Scan for the cell matching the given text and deliver its (X, Y) coordinate at center. 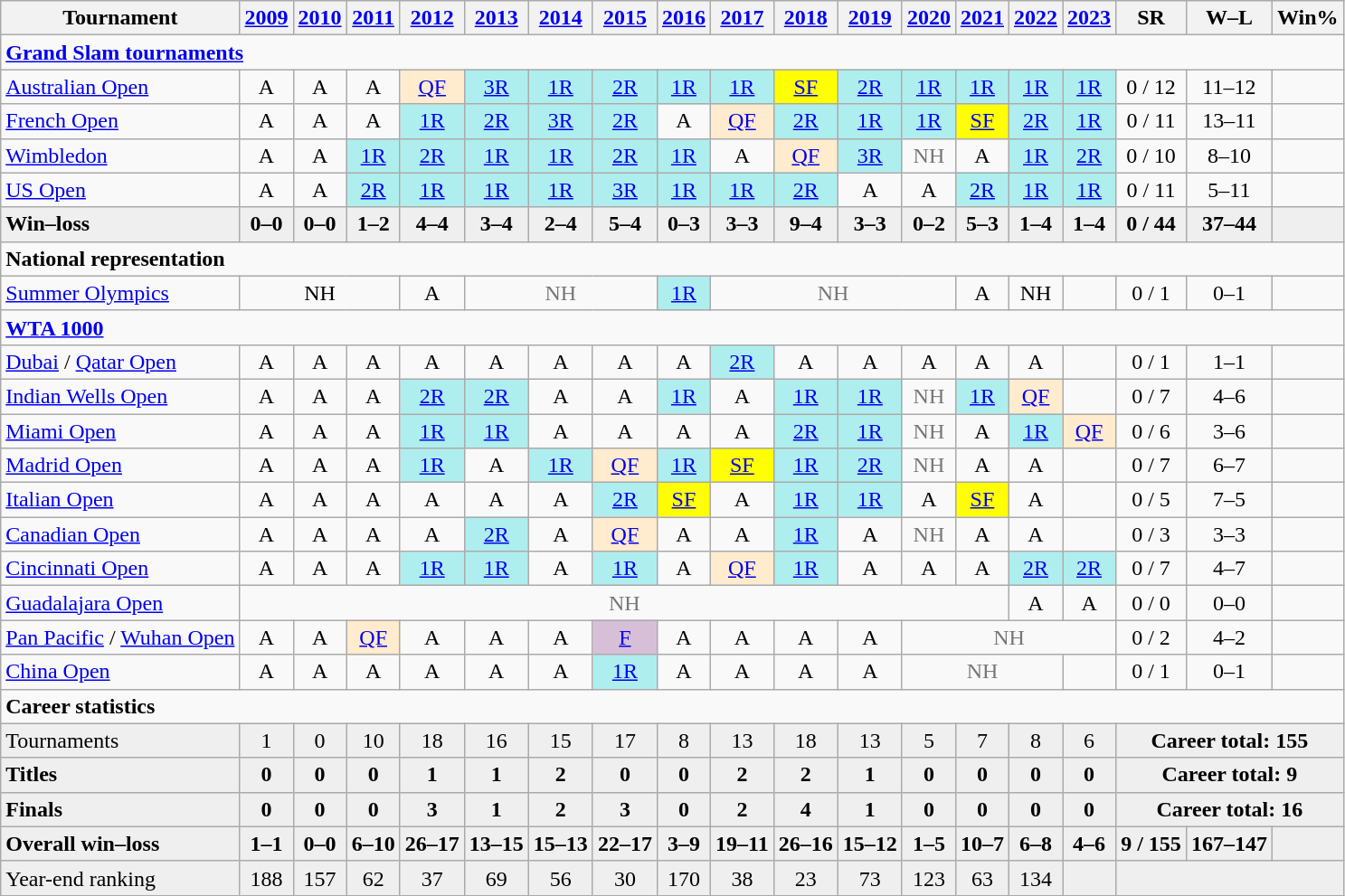
30 (624, 878)
2015 (624, 18)
W–L (1228, 18)
26–17 (432, 844)
Tournament (120, 18)
Career total: 16 (1230, 809)
4–7 (1228, 569)
0 / 0 (1151, 603)
F (624, 637)
3–4 (496, 224)
Italian Open (120, 500)
2017 (743, 18)
Career total: 9 (1230, 775)
French Open (120, 121)
37–44 (1228, 224)
2–4 (561, 224)
Pan Pacific / Wuhan Open (120, 637)
Year-end ranking (120, 878)
2013 (496, 18)
China Open (120, 672)
38 (743, 878)
Overall win–loss (120, 844)
5–3 (982, 224)
2019 (870, 18)
19–11 (743, 844)
37 (432, 878)
3–9 (684, 844)
6 (1089, 740)
5–11 (1228, 190)
188 (266, 878)
26–16 (805, 844)
13–11 (1228, 121)
56 (561, 878)
2016 (684, 18)
2011 (373, 18)
4–4 (432, 224)
167–147 (1228, 844)
Career total: 155 (1230, 740)
6–10 (373, 844)
Tournaments (120, 740)
Finals (120, 809)
11–12 (1228, 87)
69 (496, 878)
0 / 10 (1151, 156)
7 (982, 740)
Cincinnati Open (120, 569)
5 (928, 740)
2009 (266, 18)
Guadalajara Open (120, 603)
Titles (120, 775)
2020 (928, 18)
73 (870, 878)
0–3 (684, 224)
15–12 (870, 844)
1–5 (928, 844)
Indian Wells Open (120, 396)
5–4 (624, 224)
SR (1151, 18)
63 (982, 878)
2022 (1037, 18)
6–8 (1037, 844)
WTA 1000 (672, 327)
170 (684, 878)
9–4 (805, 224)
Win% (1308, 18)
23 (805, 878)
15–13 (561, 844)
22–17 (624, 844)
0–2 (928, 224)
Wimbledon (120, 156)
US Open (120, 190)
8–10 (1228, 156)
0 / 3 (1151, 534)
2012 (432, 18)
Dubai / Qatar Open (120, 362)
10 (373, 740)
2010 (320, 18)
3–6 (1228, 431)
15 (561, 740)
17 (624, 740)
Canadian Open (120, 534)
2018 (805, 18)
2021 (982, 18)
0 / 44 (1151, 224)
National representation (672, 259)
Grand Slam tournaments (672, 52)
Summer Olympics (120, 293)
4 (805, 809)
16 (496, 740)
0 / 5 (1151, 500)
134 (1037, 878)
6–7 (1228, 466)
10–7 (982, 844)
9 / 155 (1151, 844)
Win–loss (120, 224)
123 (928, 878)
7–5 (1228, 500)
Miami Open (120, 431)
62 (373, 878)
13–15 (496, 844)
2023 (1089, 18)
0 / 12 (1151, 87)
157 (320, 878)
4–2 (1228, 637)
0 / 2 (1151, 637)
Career statistics (672, 706)
Madrid Open (120, 466)
1–2 (373, 224)
Australian Open (120, 87)
2014 (561, 18)
0 / 6 (1151, 431)
